Determine the [X, Y] coordinate at the center of the cell enclosing the given text.  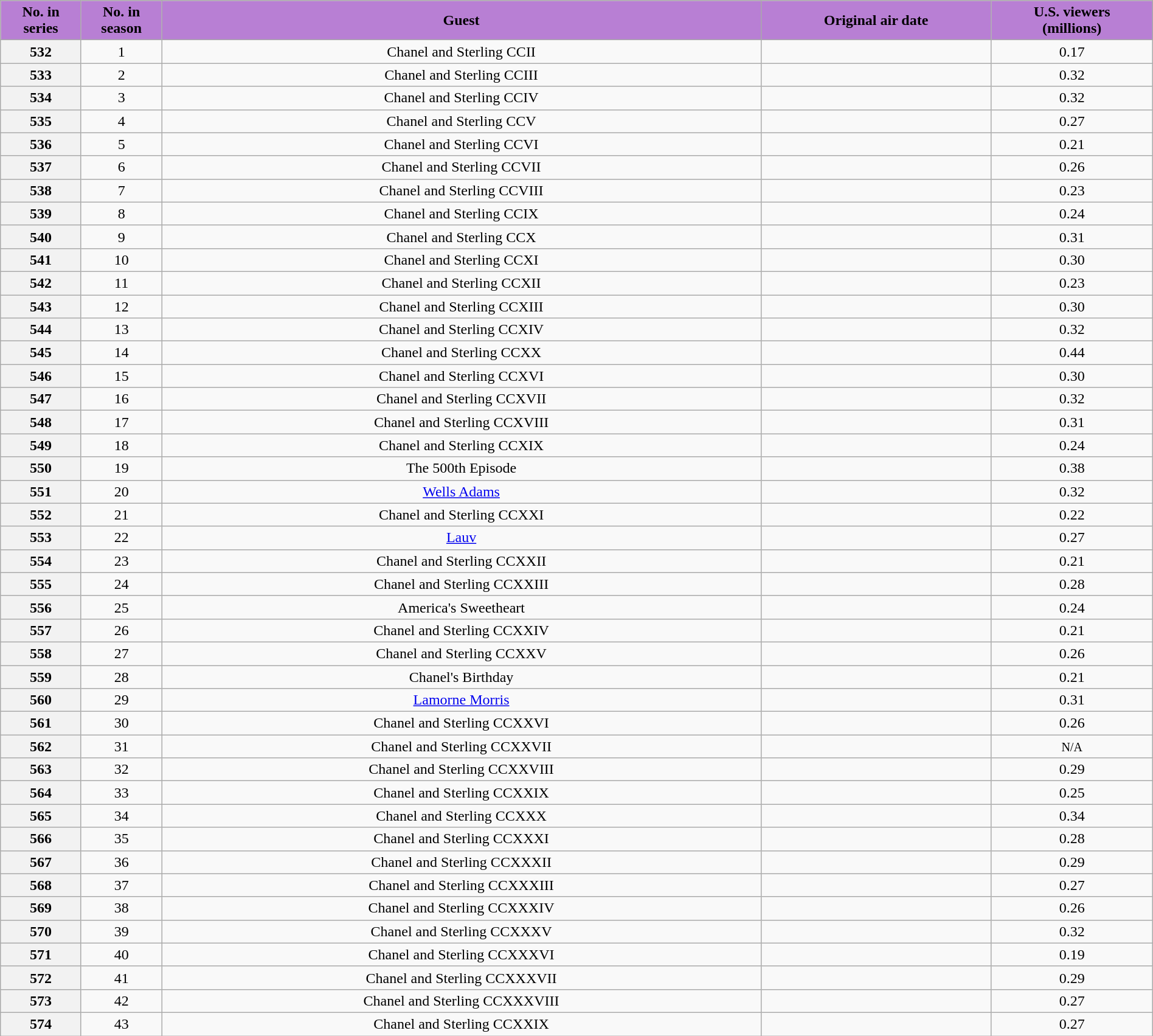
539 [41, 214]
Guest [461, 21]
563 [41, 770]
574 [41, 1024]
555 [41, 584]
Chanel and Sterling CCVIII [461, 190]
546 [41, 376]
11 [122, 283]
33 [122, 793]
548 [41, 422]
10 [122, 260]
16 [122, 399]
Chanel and Sterling CCIX [461, 214]
Chanel and Sterling CCXX [461, 353]
544 [41, 330]
Chanel and Sterling CCXXII [461, 561]
Lamorne Morris [461, 700]
Chanel and Sterling CCXIX [461, 445]
No. inseries [41, 21]
Chanel and Sterling CCXXXIV [461, 908]
Chanel and Sterling CCXVII [461, 399]
Chanel and Sterling CCX [461, 237]
America's Sweetheart [461, 607]
24 [122, 584]
8 [122, 214]
20 [122, 492]
43 [122, 1024]
Chanel and Sterling CCXIII [461, 306]
14 [122, 353]
568 [41, 885]
556 [41, 607]
547 [41, 399]
Lauv [461, 538]
559 [41, 677]
Chanel and Sterling CCXXVII [461, 746]
573 [41, 1001]
Chanel and Sterling CCIV [461, 98]
540 [41, 237]
18 [122, 445]
Chanel's Birthday [461, 677]
0.22 [1072, 515]
25 [122, 607]
Chanel and Sterling CCXXXV [461, 931]
6 [122, 167]
Chanel and Sterling CCXXIII [461, 584]
541 [41, 260]
Chanel and Sterling CCXXI [461, 515]
39 [122, 931]
26 [122, 630]
538 [41, 190]
9 [122, 237]
557 [41, 630]
552 [41, 515]
21 [122, 515]
40 [122, 954]
537 [41, 167]
4 [122, 121]
571 [41, 954]
543 [41, 306]
Chanel and Sterling CCXXXIII [461, 885]
0.38 [1072, 468]
532 [41, 52]
42 [122, 1001]
34 [122, 816]
27 [122, 653]
Chanel and Sterling CCVI [461, 144]
Wells Adams [461, 492]
549 [41, 445]
566 [41, 839]
Chanel and Sterling CCV [461, 121]
Chanel and Sterling CCXVIII [461, 422]
30 [122, 723]
Chanel and Sterling CCXII [461, 283]
31 [122, 746]
7 [122, 190]
Original air date [876, 21]
Chanel and Sterling CCXXVI [461, 723]
No. inseason [122, 21]
560 [41, 700]
19 [122, 468]
Chanel and Sterling CCXXXVII [461, 978]
569 [41, 908]
13 [122, 330]
1 [122, 52]
28 [122, 677]
N/A [1072, 746]
17 [122, 422]
37 [122, 885]
554 [41, 561]
567 [41, 862]
The 500th Episode [461, 468]
0.44 [1072, 353]
15 [122, 376]
2 [122, 75]
536 [41, 144]
23 [122, 561]
29 [122, 700]
36 [122, 862]
Chanel and Sterling CCXVI [461, 376]
Chanel and Sterling CCII [461, 52]
558 [41, 653]
551 [41, 492]
542 [41, 283]
Chanel and Sterling CCIII [461, 75]
Chanel and Sterling CCXXVIII [461, 770]
0.34 [1072, 816]
41 [122, 978]
553 [41, 538]
535 [41, 121]
Chanel and Sterling CCXXX [461, 816]
534 [41, 98]
32 [122, 770]
12 [122, 306]
5 [122, 144]
Chanel and Sterling CCXXXVI [461, 954]
533 [41, 75]
562 [41, 746]
Chanel and Sterling CCXI [461, 260]
565 [41, 816]
570 [41, 931]
Chanel and Sterling CCVII [461, 167]
22 [122, 538]
U.S. viewers(millions) [1072, 21]
0.19 [1072, 954]
35 [122, 839]
Chanel and Sterling CCXXXVIII [461, 1001]
572 [41, 978]
Chanel and Sterling CCXIV [461, 330]
550 [41, 468]
Chanel and Sterling CCXXIV [461, 630]
3 [122, 98]
0.17 [1072, 52]
545 [41, 353]
Chanel and Sterling CCXXXII [461, 862]
Chanel and Sterling CCXXV [461, 653]
561 [41, 723]
0.25 [1072, 793]
Chanel and Sterling CCXXXI [461, 839]
564 [41, 793]
38 [122, 908]
